Output the (x, y) coordinate of the center of the cell containing the given text.  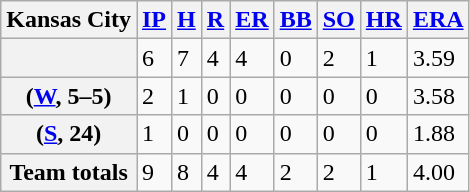
IP (154, 20)
Kansas City (69, 20)
H (187, 20)
6 (154, 58)
1.88 (438, 134)
Team totals (69, 172)
7 (187, 58)
4.00 (438, 172)
ER (252, 20)
8 (187, 172)
3.58 (438, 96)
R (215, 20)
(S, 24) (69, 134)
3.59 (438, 58)
(W, 5–5) (69, 96)
9 (154, 172)
ERA (438, 20)
SO (338, 20)
HR (384, 20)
BB (296, 20)
